Determine the [x, y] coordinate at the center of the cell enclosing the given text.  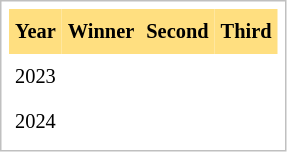
Second [177, 32]
Third [246, 32]
Winner [101, 32]
2024 [36, 120]
2023 [36, 76]
Year [36, 32]
